Return the [X, Y] coordinate for the center point of the cell that contains the specified text.  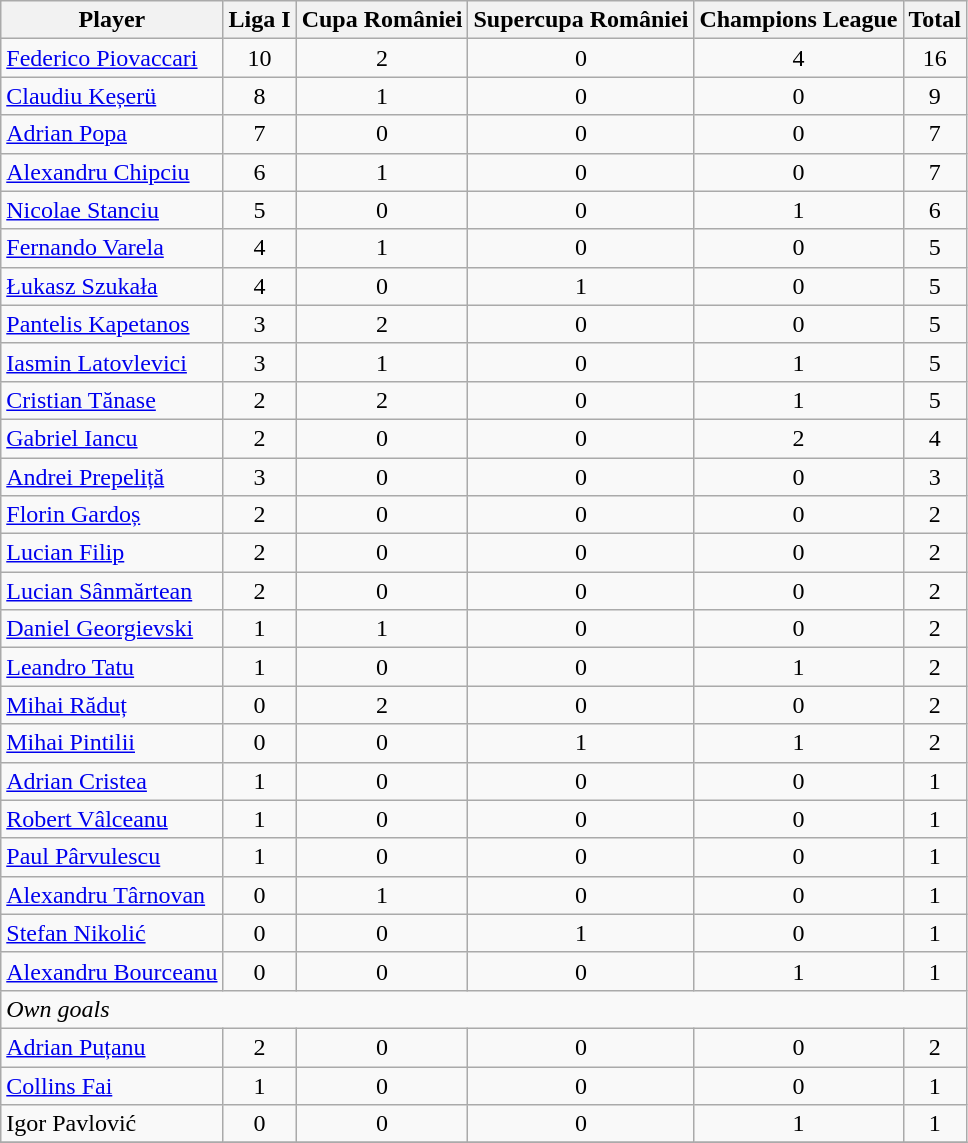
Collins Fai [112, 1085]
Daniel Georgievski [112, 629]
Mihai Răduț [112, 705]
Alexandru Bourceanu [112, 971]
Florin Gardoș [112, 515]
Adrian Puțanu [112, 1047]
Stefan Nikolić [112, 933]
Own goals [484, 1009]
Alexandru Chipciu [112, 172]
Łukasz Szukała [112, 286]
Supercupa României [581, 20]
Robert Vâlceanu [112, 819]
Federico Piovaccari [112, 58]
Pantelis Kapetanos [112, 324]
Igor Pavlović [112, 1124]
9 [935, 96]
Mihai Pintilii [112, 743]
Lucian Filip [112, 553]
Iasmin Latovlevici [112, 362]
Andrei Prepeliță [112, 477]
Total [935, 20]
Champions League [798, 20]
8 [260, 96]
Fernando Varela [112, 248]
Adrian Cristea [112, 781]
Cupa României [382, 20]
16 [935, 58]
Nicolae Stanciu [112, 210]
Claudiu Keșerü [112, 96]
Alexandru Târnovan [112, 895]
Leandro Tatu [112, 667]
Lucian Sânmărtean [112, 591]
Player [112, 20]
10 [260, 58]
Liga I [260, 20]
Paul Pârvulescu [112, 857]
Adrian Popa [112, 134]
Gabriel Iancu [112, 438]
Cristian Tănase [112, 400]
